Identify which cell holds the provided text, then report its [X, Y] central coordinate. 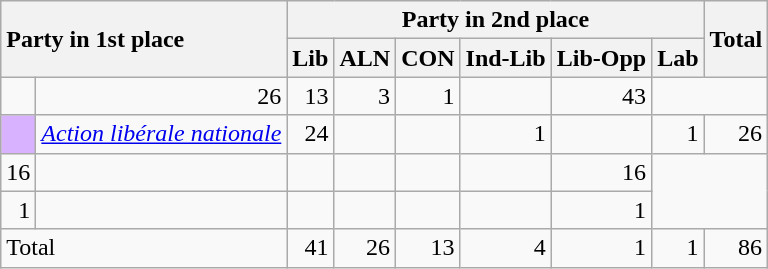
Party in 2nd place [496, 20]
Action libérale nationale [162, 134]
Lib-Opp [601, 58]
Lab [678, 58]
3 [365, 96]
41 [310, 248]
CON [428, 58]
4 [506, 248]
Ind-Lib [506, 58]
86 [736, 248]
24 [310, 134]
Party in 1st place [144, 39]
ALN [365, 58]
Lib [310, 58]
43 [601, 96]
